From the cell containing the given text, extract its center point as [X, Y] coordinate. 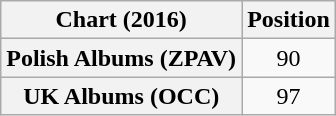
UK Albums (OCC) [122, 96]
Polish Albums (ZPAV) [122, 58]
90 [289, 58]
97 [289, 96]
Position [289, 20]
Chart (2016) [122, 20]
